Return the (x, y) coordinate for the center point of the cell that contains the specified text.  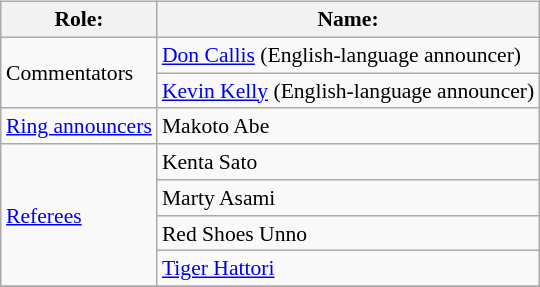
Makoto Abe (348, 126)
Referees (79, 215)
Marty Asami (348, 198)
Commentators (79, 72)
Name: (348, 20)
Role: (79, 20)
Tiger Hattori (348, 269)
Red Shoes Unno (348, 233)
Ring announcers (79, 126)
Kenta Sato (348, 162)
Kevin Kelly (English-language announcer) (348, 91)
Don Callis (English-language announcer) (348, 55)
